Capture the cell that displays the provided text and extract its [x, y] central coordinate. 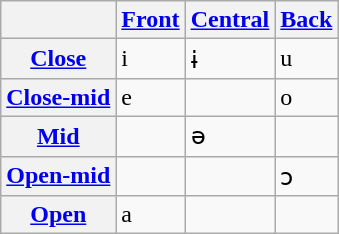
ǝ [230, 136]
u [306, 59]
Front [150, 20]
e [150, 97]
a [150, 215]
Open-mid [58, 176]
Central [230, 20]
Open [58, 215]
ɔ [306, 176]
Close-mid [58, 97]
i [150, 59]
Back [306, 20]
Mid [58, 136]
o [306, 97]
Close [58, 59]
ɨ [230, 59]
